Pinpoint the cell where the given text exists, returning its [X, Y] midpoint coordinate. 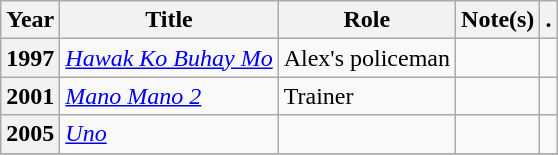
2005 [30, 134]
Trainer [366, 96]
Title [169, 20]
Hawak Ko Buhay Mo [169, 58]
Alex's policeman [366, 58]
Mano Mano 2 [169, 96]
Role [366, 20]
2001 [30, 96]
1997 [30, 58]
Uno [169, 134]
Year [30, 20]
Note(s) [498, 20]
. [548, 20]
